Determine the (X, Y) coordinate at the center of the cell enclosing the given text.  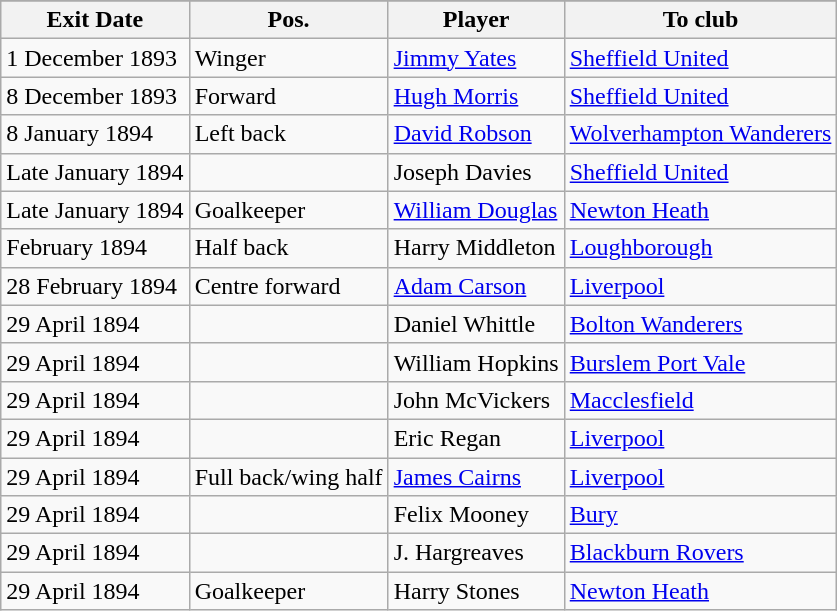
Wolverhampton Wanderers (700, 134)
Loughborough (700, 248)
John McVickers (476, 400)
28 February 1894 (95, 286)
James Cairns (476, 477)
David Robson (476, 134)
1 December 1893 (95, 58)
Winger (288, 58)
Pos. (288, 20)
Harry Stones (476, 591)
Blackburn Rovers (700, 553)
Joseph Davies (476, 172)
Macclesfield (700, 400)
Jimmy Yates (476, 58)
Half back (288, 248)
Exit Date (95, 20)
William Hopkins (476, 362)
Forward (288, 96)
To club (700, 20)
Bolton Wanderers (700, 324)
Harry Middleton (476, 248)
Eric Regan (476, 438)
Centre forward (288, 286)
Bury (700, 515)
February 1894 (95, 248)
Felix Mooney (476, 515)
Player (476, 20)
Full back/wing half (288, 477)
8 January 1894 (95, 134)
Daniel Whittle (476, 324)
Left back (288, 134)
8 December 1893 (95, 96)
J. Hargreaves (476, 553)
Adam Carson (476, 286)
Burslem Port Vale (700, 362)
William Douglas (476, 210)
Hugh Morris (476, 96)
